Find where the given text appears and provide that cell's center as [X, Y] coordinate. 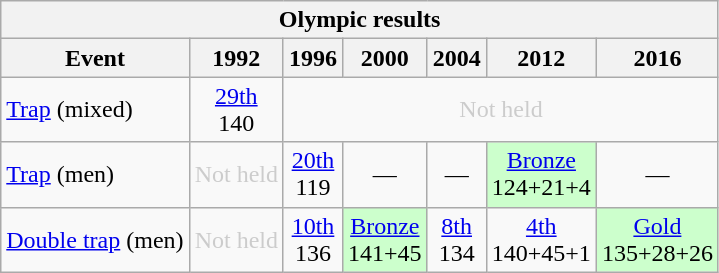
10th136 [312, 240]
Trap (men) [95, 174]
Event [95, 58]
2000 [386, 58]
20th119 [312, 174]
Trap (mixed) [95, 110]
Double trap (men) [95, 240]
2012 [541, 58]
8th134 [456, 240]
4th140+45+1 [541, 240]
29th140 [236, 110]
2004 [456, 58]
1996 [312, 58]
Bronze141+45 [386, 240]
2016 [657, 58]
Bronze124+21+4 [541, 174]
1992 [236, 58]
Gold135+28+26 [657, 240]
Olympic results [360, 20]
